Return the [X, Y] coordinate for the center point of the cell that contains the specified text.  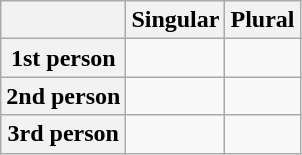
1st person [64, 58]
Singular [176, 20]
2nd person [64, 96]
3rd person [64, 134]
Plural [262, 20]
